Output the (x, y) coordinate of the center of the cell containing the given text.  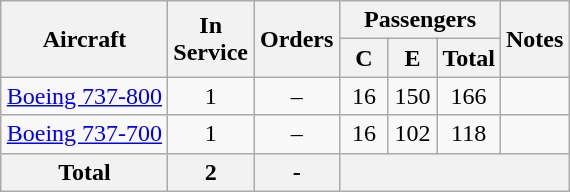
150 (412, 96)
Aircraft (84, 39)
Passengers (420, 20)
2 (211, 172)
In Service (211, 39)
- (297, 172)
Boeing 737-700 (84, 134)
166 (469, 96)
Notes (534, 39)
E (412, 58)
102 (412, 134)
118 (469, 134)
Boeing 737-800 (84, 96)
C (364, 58)
Orders (297, 39)
